Pinpoint the cell where the given text exists, returning its (x, y) midpoint coordinate. 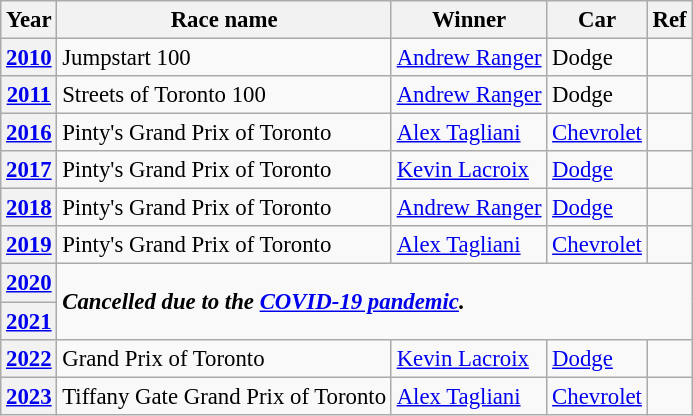
Jumpstart 100 (224, 58)
Winner (468, 20)
2021 (29, 321)
2020 (29, 283)
2023 (29, 396)
Car (597, 20)
2019 (29, 245)
Grand Prix of Toronto (224, 358)
Tiffany Gate Grand Prix of Toronto (224, 396)
2010 (29, 58)
Year (29, 20)
2017 (29, 170)
Ref (670, 20)
Race name (224, 20)
Cancelled due to the COVID-19 pandemic. (374, 302)
2018 (29, 208)
2022 (29, 358)
Streets of Toronto 100 (224, 95)
2011 (29, 95)
2016 (29, 133)
